Detect which cell encompasses the target text, then output its [x, y] center coordinate. 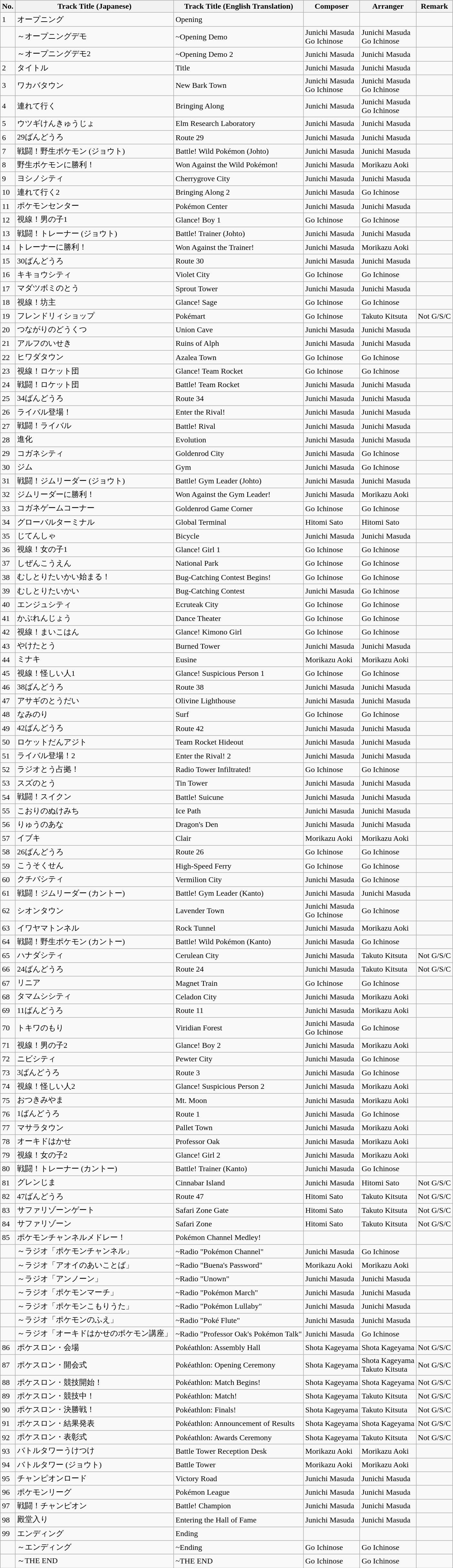
3ばんどうろ [94, 1073]
93 [8, 1451]
Pokéathlon: Match! [239, 1396]
Glance! Suspicious Person 1 [239, 674]
Viridian Forest [239, 1028]
Violet City [239, 275]
89 [8, 1396]
Pokéathlon: Opening Ceremony [239, 1365]
Shota KageyamaTakuto Kitsuta [388, 1365]
Dance Theater [239, 619]
Pokémon Center [239, 206]
キキョウシティ [94, 275]
Pokéathlon: Awards Ceremony [239, 1438]
ポケスロン・結果発表 [94, 1424]
Glance! Boy 2 [239, 1046]
44 [8, 660]
ポケスロン・競技中！ [94, 1396]
フレンドリィショップ [94, 316]
35 [8, 536]
29ばんどうろ [94, 138]
戦闘！チャンピオン [94, 1506]
ヨシノシティ [94, 179]
Route 24 [239, 969]
むしとりたいかい始まる！ [94, 577]
47ばんどうろ [94, 1197]
ジム [94, 468]
61 [8, 893]
進化 [94, 440]
34 [8, 522]
コガネゲームコーナー [94, 508]
23 [8, 371]
26 [8, 413]
2 [8, 68]
ライバル登場！ [94, 413]
46 [8, 687]
Battle! Rival [239, 426]
28 [8, 440]
戦闘！スイクン [94, 797]
バトルタワーうけつけ [94, 1451]
27 [8, 426]
51 [8, 756]
Rock Tunnel [239, 928]
~Radio "Pokémon Lullaby" [239, 1306]
34ばんどうろ [94, 398]
Glance! Girl 1 [239, 550]
じてんしゃ [94, 536]
Union Cave [239, 330]
99 [8, 1534]
エンディング [94, 1534]
サファリゾーン [94, 1224]
Arranger [388, 6]
戦闘！ライバル [94, 426]
Cinnabar Island [239, 1182]
なみのり [94, 715]
Cherrygrove City [239, 179]
Route 42 [239, 728]
11 [8, 206]
Goldenrod Game Corner [239, 508]
Battle Tower Reception Desk [239, 1451]
Bug-Catching Contest [239, 591]
3 [8, 85]
戦闘！ジムリーダー (ジョウト) [94, 481]
Battle! Gym Leader (Johto) [239, 481]
ハナダシティ [94, 956]
ポケスロン・競技開始！ [94, 1383]
Battle! Gym Leader (Kanto) [239, 893]
25 [8, 398]
81 [8, 1182]
トキワのもり [94, 1028]
～ラジオ「アオイのあいことば」 [94, 1265]
Glance! Team Rocket [239, 371]
Glance! Suspicious Person 2 [239, 1087]
～エンディング [94, 1547]
30 [8, 468]
Bicycle [239, 536]
Opening [239, 19]
37 [8, 564]
Battle! Trainer (Johto) [239, 234]
~Radio "Professor Oak's Pokémon Talk" [239, 1334]
~Radio "Unown" [239, 1279]
Eusine [239, 660]
38 [8, 577]
42 [8, 632]
Glance! Girl 2 [239, 1155]
Tin Tower [239, 783]
ポケスロン・決勝戦！ [94, 1410]
Pokéathlon: Assembly Hall [239, 1348]
グローバルターミナル [94, 522]
ウツギけんきゅうじょ [94, 124]
88 [8, 1383]
イワヤマトンネル [94, 928]
64 [8, 942]
8 [8, 165]
57 [8, 838]
26ばんどうろ [94, 852]
視線！男の子2 [94, 1046]
67 [8, 983]
56 [8, 825]
52 [8, 770]
Enter the Rival! 2 [239, 756]
～ラジオ「ポケモンこもりうた」 [94, 1306]
視線！坊主 [94, 302]
Pokémart [239, 316]
Dragon's Den [239, 825]
~Radio "Buena's Password" [239, 1265]
17 [8, 289]
Global Terminal [239, 522]
Magnet Train [239, 983]
視線！まいこはん [94, 632]
スズのとう [94, 783]
83 [8, 1210]
戦闘！野生ポケモン (カントー) [94, 942]
Route 3 [239, 1073]
トレーナーに勝利！ [94, 247]
~Opening Demo [239, 37]
タマムシシティ [94, 997]
Azalea Town [239, 357]
Route 29 [239, 138]
戦闘！ジムリーダー (カントー) [94, 893]
視線！女の子1 [94, 550]
～オープニングデモ2 [94, 54]
Ice Path [239, 811]
Victory Road [239, 1479]
Battle Tower [239, 1465]
70 [8, 1028]
10 [8, 192]
No. [8, 6]
69 [8, 1011]
41 [8, 619]
Glance! Sage [239, 302]
ワカバタウン [94, 85]
Glance! Kimono Girl [239, 632]
タイトル [94, 68]
Pokéathlon: Finals! [239, 1410]
視線！怪しい人2 [94, 1087]
12 [8, 220]
Sprout Tower [239, 289]
Battle! Suicune [239, 797]
Won Against the Trainer! [239, 247]
Bringing Along 2 [239, 192]
視線！ロケット団 [94, 371]
殿堂入り [94, 1520]
ジムリーダーに勝利！ [94, 495]
85 [8, 1238]
シオンタウン [94, 911]
～ラジオ「オーキドはかせのポケモン講座」 [94, 1334]
マサラタウン [94, 1128]
チャンピオンロード [94, 1479]
49 [8, 728]
Remark [435, 6]
戦闘！ロケット団 [94, 385]
戦闘！トレーナー (ジョウト) [94, 234]
Ecruteak City [239, 604]
～オープニングデモ [94, 37]
Burned Tower [239, 646]
りゅうのあな [94, 825]
Radio Tower Infiltrated! [239, 770]
Olivine Lighthouse [239, 701]
Route 1 [239, 1114]
22 [8, 357]
Battle! Wild Pokémon (Kanto) [239, 942]
58 [8, 852]
19 [8, 316]
ラジオとう占拠！ [94, 770]
つながりのどうくつ [94, 330]
53 [8, 783]
84 [8, 1224]
ニビシティ [94, 1059]
65 [8, 956]
38ばんどうろ [94, 687]
オープニング [94, 19]
視線！怪しい人1 [94, 674]
~Radio "Pokémon March" [239, 1293]
Safari Zone [239, 1224]
9 [8, 179]
11ばんどうろ [94, 1011]
7 [8, 151]
グレンじま [94, 1182]
~THE END [239, 1561]
こうそくせん [94, 866]
95 [8, 1479]
Battle! Champion [239, 1506]
Track Title (Japanese) [94, 6]
マダツボミのとう [94, 289]
Pallet Town [239, 1128]
ライバル登場！2 [94, 756]
Title [239, 68]
Pewter City [239, 1059]
18 [8, 302]
Battle! Trainer (Kanto) [239, 1169]
サファリゾーンゲート [94, 1210]
Pokémon League [239, 1492]
Route 47 [239, 1197]
~Radio "Poké Flute" [239, 1320]
79 [8, 1155]
Battle! Wild Pokémon (Johto) [239, 151]
91 [8, 1424]
78 [8, 1142]
ポケモンリーグ [94, 1492]
~Opening Demo 2 [239, 54]
75 [8, 1100]
～ラジオ「ポケモンのふえ」 [94, 1320]
~Ending [239, 1547]
62 [8, 911]
Enter the Rival! [239, 413]
Glance! Boy 1 [239, 220]
Route 26 [239, 852]
24 [8, 385]
96 [8, 1492]
Track Title (English Translation) [239, 6]
Mt. Moon [239, 1100]
Goldenrod City [239, 453]
50 [8, 742]
33 [8, 508]
～THE END [94, 1561]
71 [8, 1046]
~Radio "Pokémon Channel" [239, 1252]
Team Rocket Hideout [239, 742]
54 [8, 797]
Celadon City [239, 997]
20 [8, 330]
45 [8, 674]
バトルタワー (ジョウト) [94, 1465]
Gym [239, 468]
Battle! Team Rocket [239, 385]
Lavender Town [239, 911]
47 [8, 701]
6 [8, 138]
アルフのいせき [94, 344]
おつきみやま [94, 1100]
76 [8, 1114]
Bringing Along [239, 107]
野生ポケモンに勝利！ [94, 165]
Route 11 [239, 1011]
イブキ [94, 838]
87 [8, 1365]
59 [8, 866]
97 [8, 1506]
94 [8, 1465]
Composer [332, 6]
Pokémon Channel Medley! [239, 1238]
Pokéathlon: Match Begins! [239, 1383]
Route 30 [239, 261]
戦闘！野生ポケモン (ジョウト) [94, 151]
Entering the Hall of Fame [239, 1520]
60 [8, 880]
Elm Research Laboratory [239, 124]
31 [8, 481]
New Bark Town [239, 85]
Won Against the Gym Leader! [239, 495]
Evolution [239, 440]
16 [8, 275]
Vermilion City [239, 880]
29 [8, 453]
～ラジオ「ポケモンチャンネル」 [94, 1252]
42ばんどうろ [94, 728]
Professor Oak [239, 1142]
86 [8, 1348]
30ばんどうろ [94, 261]
アサギのとうだい [94, 701]
Safari Zone Gate [239, 1210]
55 [8, 811]
Cerulean City [239, 956]
Clair [239, 838]
74 [8, 1087]
5 [8, 124]
4 [8, 107]
90 [8, 1410]
Bug-Catching Contest Begins! [239, 577]
視線！女の子2 [94, 1155]
Won Against the Wild Pokémon! [239, 165]
77 [8, 1128]
14 [8, 247]
24ばんどうろ [94, 969]
オーキドはかせ [94, 1142]
かぶれんじょう [94, 619]
66 [8, 969]
13 [8, 234]
National Park [239, 564]
1ばんどうろ [94, 1114]
Ruins of Alph [239, 344]
32 [8, 495]
Surf [239, 715]
連れて行く [94, 107]
Pokéathlon: Announcement of Results [239, 1424]
63 [8, 928]
リニア [94, 983]
98 [8, 1520]
40 [8, 604]
ポケスロン・会場 [94, 1348]
73 [8, 1073]
High-Speed Ferry [239, 866]
こおりのぬけみち [94, 811]
48 [8, 715]
しぜんこうえん [94, 564]
36 [8, 550]
21 [8, 344]
ポケスロン・開会式 [94, 1365]
～ラジオ「アンノーン」 [94, 1279]
ロケットだんアジト [94, 742]
連れて行く2 [94, 192]
1 [8, 19]
Ending [239, 1534]
むしとりたいかい [94, 591]
82 [8, 1197]
39 [8, 591]
やけたとう [94, 646]
Route 38 [239, 687]
Route 34 [239, 398]
ポケモンチャンネルメドレー！ [94, 1238]
戦闘！トレーナー (カントー) [94, 1169]
コガネシティ [94, 453]
エンジュシティ [94, 604]
92 [8, 1438]
クチバシティ [94, 880]
ポケスロン・表彰式 [94, 1438]
15 [8, 261]
68 [8, 997]
ヒワダタウン [94, 357]
80 [8, 1169]
43 [8, 646]
ポケモンセンター [94, 206]
72 [8, 1059]
視線！男の子1 [94, 220]
～ラジオ「ポケモンマーチ」 [94, 1293]
ミナキ [94, 660]
